Provide the (X, Y) coordinate of the cell's center where the given text is located.  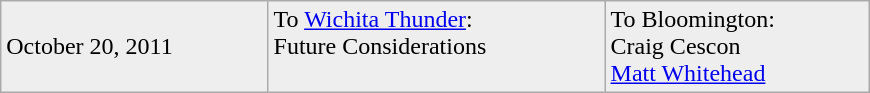
To Wichita Thunder:Future Considerations (436, 47)
October 20, 2011 (134, 47)
To Bloomington:Craig CesconMatt Whitehead (737, 47)
